Extract the (X, Y) coordinate from the center of the cell holding the provided text.  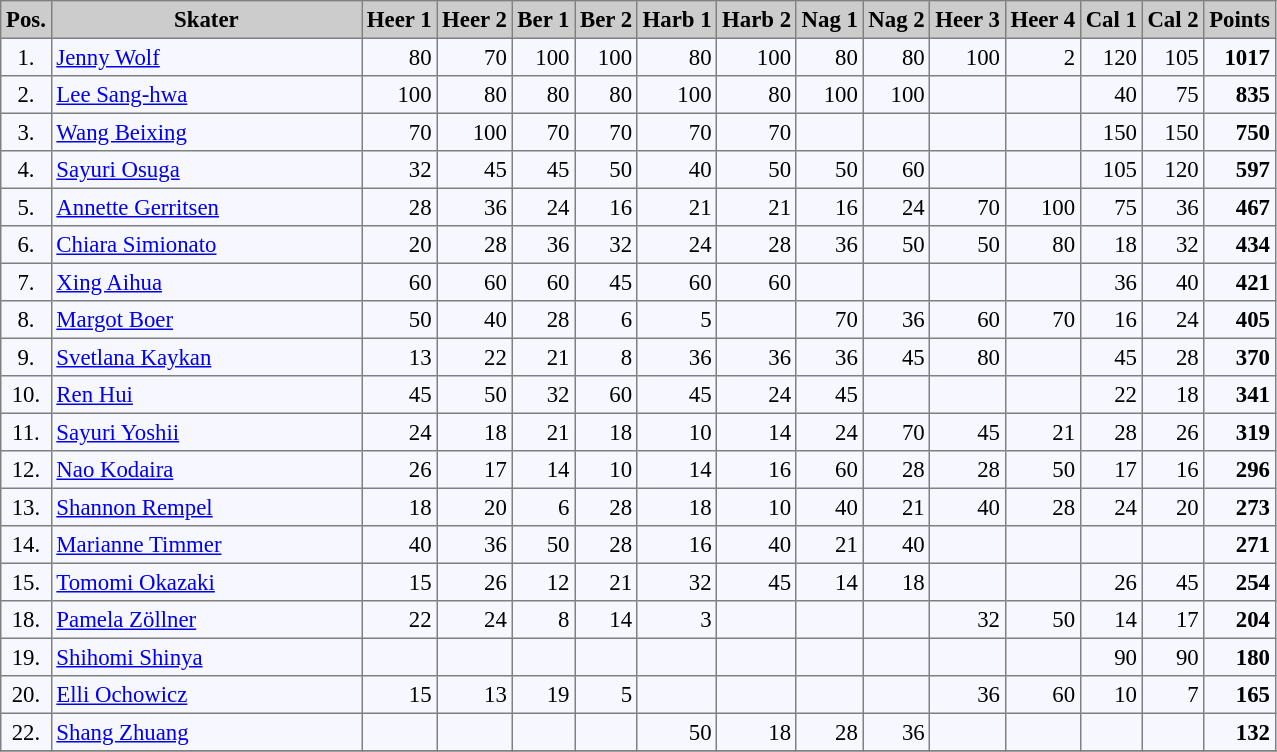
Margot Boer (206, 320)
405 (1240, 320)
Pos. (26, 20)
Elli Ochowicz (206, 695)
Sayuri Yoshii (206, 432)
750 (1240, 132)
13. (26, 507)
14. (26, 545)
Annette Gerritsen (206, 207)
434 (1240, 245)
15. (26, 582)
20. (26, 695)
597 (1240, 170)
Points (1240, 20)
19. (26, 657)
Ber 2 (606, 20)
Heer 4 (1042, 20)
Ren Hui (206, 395)
341 (1240, 395)
1017 (1240, 57)
Heer 3 (968, 20)
18. (26, 620)
Skater (206, 20)
254 (1240, 582)
273 (1240, 507)
12. (26, 470)
296 (1240, 470)
467 (1240, 207)
Wang Beixing (206, 132)
10. (26, 395)
319 (1240, 432)
19 (544, 695)
370 (1240, 357)
6. (26, 245)
4. (26, 170)
1. (26, 57)
165 (1240, 695)
Xing Aihua (206, 282)
Cal 1 (1111, 20)
7. (26, 282)
Ber 1 (544, 20)
Shang Zhuang (206, 732)
Tomomi Okazaki (206, 582)
Cal 2 (1173, 20)
11. (26, 432)
3. (26, 132)
Harb 2 (757, 20)
Pamela Zöllner (206, 620)
Shannon Rempel (206, 507)
Heer 1 (400, 20)
Lee Sang-hwa (206, 95)
Marianne Timmer (206, 545)
204 (1240, 620)
8. (26, 320)
Heer 2 (474, 20)
2 (1042, 57)
Shihomi Shinya (206, 657)
7 (1173, 695)
Nag 2 (896, 20)
9. (26, 357)
5. (26, 207)
Sayuri Osuga (206, 170)
132 (1240, 732)
3 (677, 620)
421 (1240, 282)
Harb 1 (677, 20)
Svetlana Kaykan (206, 357)
Nao Kodaira (206, 470)
22. (26, 732)
2. (26, 95)
12 (544, 582)
271 (1240, 545)
835 (1240, 95)
180 (1240, 657)
Nag 1 (830, 20)
Jenny Wolf (206, 57)
Chiara Simionato (206, 245)
